Return the (X, Y) coordinate for the center point of the cell that contains the specified text.  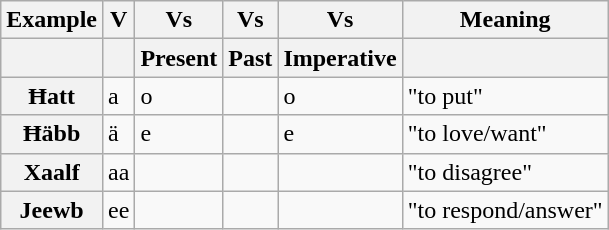
Jeewb (52, 210)
ee (118, 210)
aa (118, 172)
Ħatt (52, 96)
Present (179, 58)
Meaning (505, 20)
Example (52, 20)
ä (118, 134)
"to disagree" (505, 172)
Past (250, 58)
V (118, 20)
Ħäbb (52, 134)
"to love/want" (505, 134)
"to respond/answer" (505, 210)
Imperative (340, 58)
a (118, 96)
"to put" (505, 96)
Xaalf (52, 172)
